Capture the cell that displays the provided text and extract its (X, Y) central coordinate. 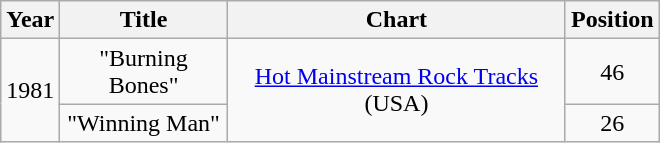
Position (612, 20)
Chart (396, 20)
26 (612, 123)
"Winning Man" (144, 123)
46 (612, 72)
Year (30, 20)
1981 (30, 90)
Hot Mainstream Rock Tracks (USA) (396, 90)
"Burning Bones" (144, 72)
Title (144, 20)
